Scan for the cell matching the given text and deliver its [X, Y] coordinate at center. 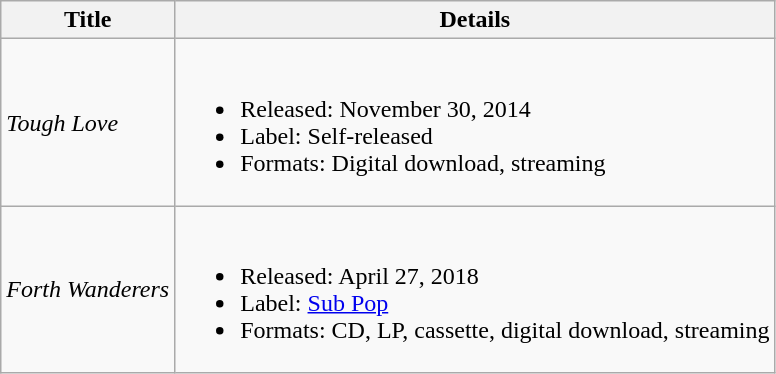
Released: April 27, 2018Label: Sub PopFormats: CD, LP, cassette, digital download, streaming [475, 290]
Title [88, 20]
Tough Love [88, 122]
Forth Wanderers [88, 290]
Details [475, 20]
Released: November 30, 2014Label: Self-releasedFormats: Digital download, streaming [475, 122]
